Identify which cell holds the provided text, then report its [X, Y] central coordinate. 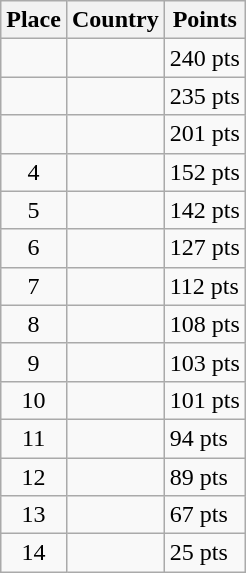
6 [34, 248]
112 pts [204, 286]
14 [34, 553]
142 pts [204, 210]
235 pts [204, 96]
Country [115, 20]
152 pts [204, 172]
25 pts [204, 553]
9 [34, 362]
108 pts [204, 324]
201 pts [204, 134]
13 [34, 515]
101 pts [204, 400]
67 pts [204, 515]
8 [34, 324]
103 pts [204, 362]
Points [204, 20]
7 [34, 286]
240 pts [204, 58]
Place [34, 20]
94 pts [204, 438]
89 pts [204, 477]
127 pts [204, 248]
5 [34, 210]
10 [34, 400]
11 [34, 438]
4 [34, 172]
12 [34, 477]
